Capture the cell that displays the provided text and extract its (X, Y) central coordinate. 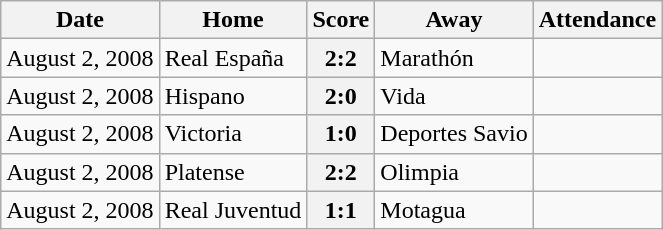
Deportes Savio (454, 134)
Date (80, 20)
Motagua (454, 210)
Home (233, 20)
Marathón (454, 58)
2:0 (341, 96)
Platense (233, 172)
Real Juventud (233, 210)
1:1 (341, 210)
Victoria (233, 134)
Real España (233, 58)
1:0 (341, 134)
Attendance (597, 20)
Score (341, 20)
Away (454, 20)
Olimpia (454, 172)
Hispano (233, 96)
Vida (454, 96)
